Provide the (X, Y) coordinate of the cell's center where the given text is located.  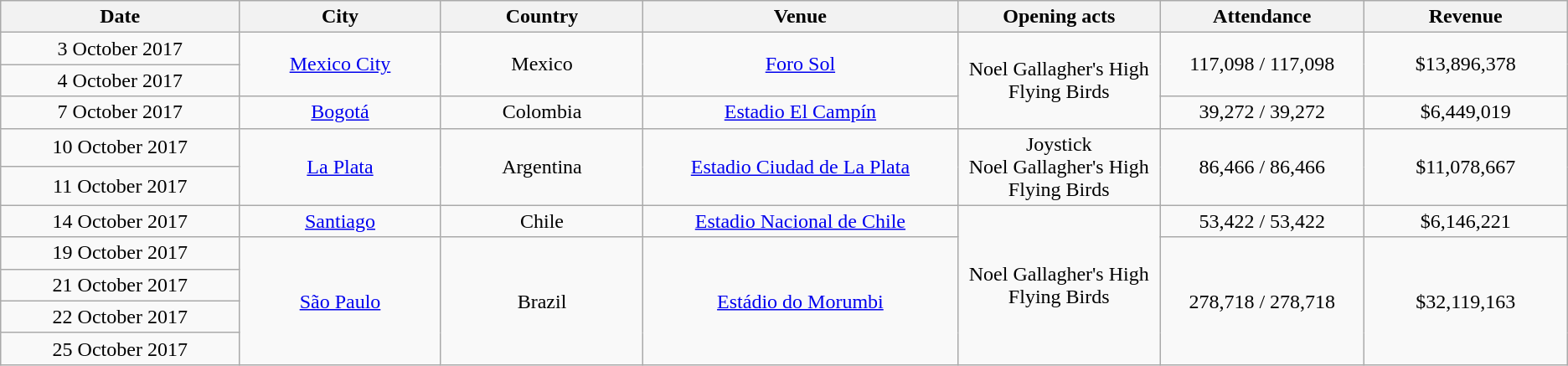
$11,078,667 (1466, 167)
Santiago (340, 221)
53,422 / 53,422 (1261, 221)
Estadio Ciudad de La Plata (801, 167)
3 October 2017 (121, 49)
11 October 2017 (121, 186)
7 October 2017 (121, 112)
19 October 2017 (121, 253)
Foro Sol (801, 64)
$6,146,221 (1466, 221)
Revenue (1466, 17)
4 October 2017 (121, 80)
Brazil (541, 301)
Attendance (1261, 17)
Opening acts (1059, 17)
Mexico (541, 64)
Estadio El Campín (801, 112)
São Paulo (340, 301)
Date (121, 17)
Venue (801, 17)
10 October 2017 (121, 147)
$6,449,019 (1466, 112)
21 October 2017 (121, 285)
14 October 2017 (121, 221)
25 October 2017 (121, 348)
Bogotá (340, 112)
Colombia (541, 112)
22 October 2017 (121, 317)
117,098 / 117,098 (1261, 64)
City (340, 17)
Estádio do Morumbi (801, 301)
La Plata (340, 167)
$13,896,378 (1466, 64)
278,718 / 278,718 (1261, 301)
39,272 / 39,272 (1261, 112)
Country (541, 17)
Mexico City (340, 64)
Chile (541, 221)
Argentina (541, 167)
$32,119,163 (1466, 301)
Joystick Noel Gallagher's High Flying Birds (1059, 167)
86,466 / 86,466 (1261, 167)
Estadio Nacional de Chile (801, 221)
